Find where the given text appears and provide that cell's center as (x, y) coordinate. 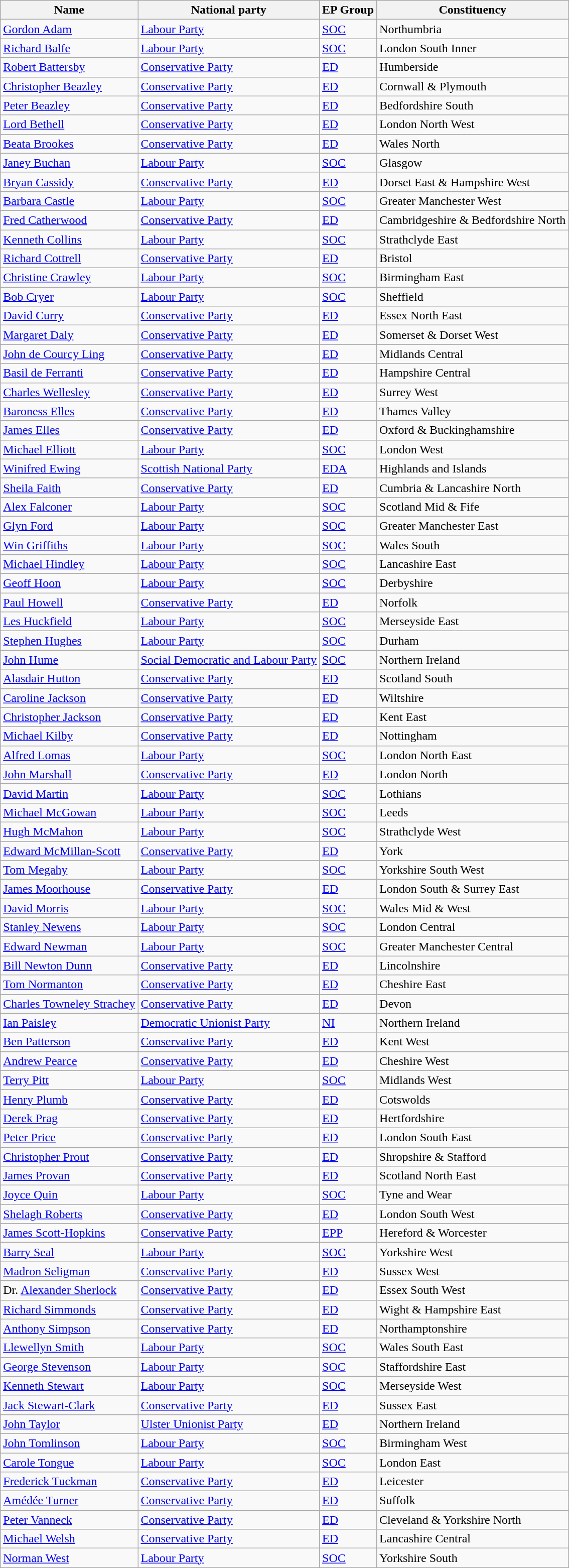
Hampshire Central (473, 373)
Highlands and Islands (473, 468)
Norfolk (473, 602)
Lord Bethell (69, 125)
Christopher Prout (69, 1156)
Ben Patterson (69, 1042)
Oxford & Buckinghamshire (473, 430)
Jack Stewart-Clark (69, 1405)
Beata Brookes (69, 144)
Sussex East (473, 1405)
Tom Megahy (69, 870)
Bob Cryer (69, 297)
Carole Tongue (69, 1463)
Northumbria (473, 29)
Lancashire East (473, 564)
Edward Newman (69, 946)
Cambridgeshire & Bedfordshire North (473, 220)
Peter Price (69, 1137)
John Taylor (69, 1424)
Devon (473, 1004)
Win Griffiths (69, 545)
Constituency (473, 10)
Scotland South (473, 679)
Strathclyde West (473, 831)
David Morris (69, 908)
Scotland Mid & Fife (473, 507)
London North West (473, 125)
Shelagh Roberts (69, 1214)
Bedfordshire South (473, 105)
Sheila Faith (69, 488)
Andrew Pearce (69, 1061)
National party (229, 10)
Kenneth Collins (69, 239)
London South Inner (473, 48)
York (473, 851)
Wight & Hampshire East (473, 1309)
London North East (473, 755)
Merseyside West (473, 1386)
Durham (473, 641)
Leeds (473, 812)
Wales South East (473, 1348)
Ulster Unionist Party (229, 1424)
Lincolnshire (473, 966)
Geoff Hoon (69, 583)
London South West (473, 1214)
Essex South West (473, 1290)
Bristol (473, 259)
Baroness Elles (69, 411)
Alex Falconer (69, 507)
Yorkshire West (473, 1252)
Christine Crawley (69, 278)
Joyce Quin (69, 1195)
Richard Cottrell (69, 259)
Michael Kilby (69, 736)
Cotswolds (473, 1099)
London South & Surrey East (473, 889)
Cheshire West (473, 1061)
Barbara Castle (69, 201)
Richard Simmonds (69, 1309)
Greater Manchester East (473, 526)
Barry Seal (69, 1252)
Edward McMillan-Scott (69, 851)
John Marshall (69, 774)
Michael Welsh (69, 1539)
Glyn Ford (69, 526)
Amédée Turner (69, 1501)
Midlands West (473, 1080)
Cleveland & Yorkshire North (473, 1520)
James Elles (69, 430)
Shropshire & Stafford (473, 1156)
Wiltshire (473, 698)
Scottish National Party (229, 468)
Michael Hindley (69, 564)
Scotland North East (473, 1176)
John Tomlinson (69, 1443)
Michael McGowan (69, 812)
Hugh McMahon (69, 831)
Greater Manchester Central (473, 946)
Basil de Ferranti (69, 373)
Bryan Cassidy (69, 182)
Thames Valley (473, 411)
Yorkshire South West (473, 870)
John Hume (69, 660)
Kent East (473, 717)
Glasgow (473, 163)
Christopher Jackson (69, 717)
Wales Mid & West (473, 908)
Peter Vanneck (69, 1520)
Stanley Newens (69, 927)
Lothians (473, 793)
EDA (348, 468)
Charles Wellesley (69, 392)
Wales South (473, 545)
Dr. Alexander Sherlock (69, 1290)
Robert Battersby (69, 67)
Birmingham West (473, 1443)
Sussex West (473, 1271)
Staffordshire East (473, 1367)
Kent West (473, 1042)
Michael Elliott (69, 449)
Somerset & Dorset West (473, 335)
Leicester (473, 1482)
EP Group (348, 10)
Strathclyde East (473, 239)
James Moorhouse (69, 889)
Stephen Hughes (69, 641)
Kenneth Stewart (69, 1386)
Peter Beazley (69, 105)
Richard Balfe (69, 48)
Fred Catherwood (69, 220)
Bill Newton Dunn (69, 966)
Midlands Central (473, 354)
Sheffield (473, 297)
David Martin (69, 793)
Dorset East & Hampshire West (473, 182)
London Central (473, 927)
Hertfordshire (473, 1118)
Northamptonshire (473, 1329)
Derbyshire (473, 583)
Democratic Unionist Party (229, 1023)
Humberside (473, 67)
Alasdair Hutton (69, 679)
James Provan (69, 1176)
NI (348, 1023)
Madron Seligman (69, 1271)
Cumbria & Lancashire North (473, 488)
EPP (348, 1233)
Greater Manchester West (473, 201)
Paul Howell (69, 602)
Alfred Lomas (69, 755)
David Curry (69, 316)
Surrey West (473, 392)
Janey Buchan (69, 163)
Cornwall & Plymouth (473, 86)
Hereford & Worcester (473, 1233)
Tom Normanton (69, 985)
George Stevenson (69, 1367)
London East (473, 1463)
Henry Plumb (69, 1099)
Frederick Tuckman (69, 1482)
Christopher Beazley (69, 86)
Suffolk (473, 1501)
Derek Prag (69, 1118)
London North (473, 774)
Merseyside East (473, 622)
Name (69, 10)
Birmingham East (473, 278)
Lancashire Central (473, 1539)
Norman West (69, 1558)
Winifred Ewing (69, 468)
Cheshire East (473, 985)
Social Democratic and Labour Party (229, 660)
Yorkshire South (473, 1558)
London West (473, 449)
Terry Pitt (69, 1080)
John de Courcy Ling (69, 354)
Gordon Adam (69, 29)
Tyne and Wear (473, 1195)
Anthony Simpson (69, 1329)
Caroline Jackson (69, 698)
London South East (473, 1137)
Ian Paisley (69, 1023)
Margaret Daly (69, 335)
Wales North (473, 144)
Llewellyn Smith (69, 1348)
Nottingham (473, 736)
Les Huckfield (69, 622)
Essex North East (473, 316)
James Scott-Hopkins (69, 1233)
Charles Towneley Strachey (69, 1004)
